Capture the cell that displays the provided text and extract its [x, y] central coordinate. 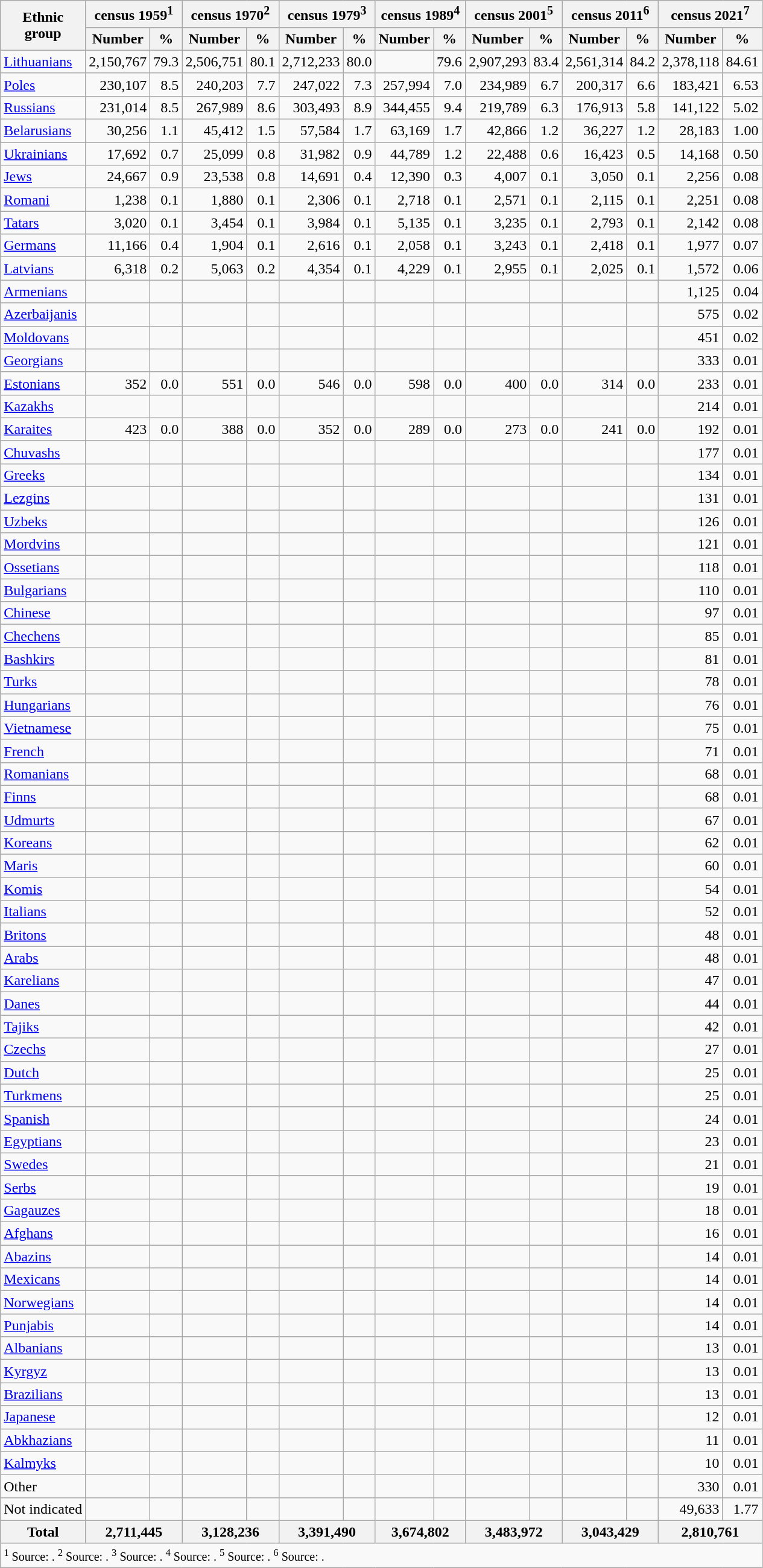
1,238 [118, 200]
19 [691, 1187]
2,571 [498, 200]
79.6 [450, 62]
Japanese [43, 1417]
60 [691, 866]
230,107 [118, 84]
84.61 [742, 62]
134 [691, 475]
Not indicated [43, 1509]
344,455 [404, 107]
Finns [43, 797]
118 [691, 567]
census 20015 [514, 14]
Ethnicgroup [43, 25]
3,050 [595, 177]
2,907,293 [498, 62]
Afghans [43, 1234]
Lithuanians [43, 62]
11,166 [118, 246]
Britons [43, 935]
Georgians [43, 360]
192 [691, 429]
Czechs [43, 1050]
9.4 [450, 107]
Other [43, 1486]
423 [118, 429]
14,691 [311, 177]
Danes [43, 1004]
3,674,802 [420, 1532]
census 20217 [711, 14]
27 [691, 1050]
Turks [43, 682]
1,904 [215, 246]
44 [691, 1004]
6,318 [118, 269]
17,692 [118, 154]
400 [498, 383]
12,390 [404, 177]
0.50 [742, 154]
Bashkirs [43, 659]
0.06 [742, 269]
97 [691, 613]
2,150,767 [118, 62]
Latvians [43, 269]
Lezgins [43, 499]
49,633 [691, 1509]
551 [215, 383]
Russians [43, 107]
67 [691, 820]
234,989 [498, 84]
575 [691, 314]
Tatars [43, 223]
22,488 [498, 154]
75 [691, 728]
Total [43, 1532]
62 [691, 843]
1,977 [691, 246]
241 [595, 429]
83.4 [546, 62]
176,913 [595, 107]
Gagauzes [43, 1210]
388 [215, 429]
84.2 [643, 62]
1,125 [691, 292]
121 [691, 544]
Chuvashs [43, 452]
Brazilians [43, 1394]
2,142 [691, 223]
Spanish [43, 1118]
126 [691, 521]
2,718 [404, 200]
76 [691, 705]
2,711,445 [134, 1532]
12 [691, 1417]
2,810,761 [711, 1532]
Hungarians [43, 705]
247,022 [311, 84]
3,391,490 [327, 1532]
Estonians [43, 383]
0.04 [742, 292]
Azerbaijanis [43, 314]
4,354 [311, 269]
7.3 [359, 84]
census 19591 [134, 14]
231,014 [118, 107]
80.1 [263, 62]
0.3 [450, 177]
44,789 [404, 154]
267,989 [215, 107]
18 [691, 1210]
7.7 [263, 84]
6.53 [742, 84]
219,789 [498, 107]
233 [691, 383]
Greeks [43, 475]
8.6 [263, 107]
Moldovans [43, 337]
28,183 [691, 131]
Swedes [43, 1164]
Ossetians [43, 567]
141,122 [691, 107]
Egyptians [43, 1141]
Karaites [43, 429]
census 19894 [420, 14]
Germans [43, 246]
16,423 [595, 154]
2,378,118 [691, 62]
16 [691, 1234]
census 20116 [610, 14]
Mordvins [43, 544]
36,227 [595, 131]
2,418 [595, 246]
1,880 [215, 200]
85 [691, 636]
Bulgarians [43, 590]
24 [691, 1118]
2,506,751 [215, 62]
0.07 [742, 246]
Abazins [43, 1257]
273 [498, 429]
5.02 [742, 107]
5.8 [643, 107]
52 [691, 912]
24,667 [118, 177]
200,317 [595, 84]
Maris [43, 866]
330 [691, 1486]
4,229 [404, 269]
183,421 [691, 84]
2,306 [311, 200]
Ukrainians [43, 154]
Poles [43, 84]
Chinese [43, 613]
257,994 [404, 84]
Albanians [43, 1348]
French [43, 751]
census 19702 [230, 14]
1.77 [742, 1509]
177 [691, 452]
Arabs [43, 958]
1,572 [691, 269]
31,982 [311, 154]
42 [691, 1027]
110 [691, 590]
7.0 [450, 84]
Mexicans [43, 1280]
1 Source: . 2 Source: . 3 Source: . 4 Source: . 5 Source: . 6 Source: . [381, 1555]
3,984 [311, 223]
Udmurts [43, 820]
1.5 [263, 131]
0.5 [643, 154]
6.3 [546, 107]
Chechens [43, 636]
Turkmens [43, 1095]
78 [691, 682]
Romani [43, 200]
81 [691, 659]
Italians [43, 912]
Armenians [43, 292]
214 [691, 406]
451 [691, 337]
11 [691, 1440]
23,538 [215, 177]
23 [691, 1141]
Koreans [43, 843]
Romanians [43, 774]
131 [691, 499]
8.9 [359, 107]
2,955 [498, 269]
2,561,314 [595, 62]
0.7 [166, 154]
546 [311, 383]
333 [691, 360]
Punjabis [43, 1325]
3,483,972 [514, 1532]
3,454 [215, 223]
10 [691, 1463]
45,412 [215, 131]
2,251 [691, 200]
314 [595, 383]
0.6 [546, 154]
21 [691, 1164]
80.0 [359, 62]
3,128,236 [230, 1532]
Vietnamese [43, 728]
2,712,233 [311, 62]
Komis [43, 889]
2,025 [595, 269]
Kalmyks [43, 1463]
63,169 [404, 131]
42,866 [498, 131]
census 19793 [327, 14]
5,063 [215, 269]
2,115 [595, 200]
3,043,429 [610, 1532]
57,584 [311, 131]
598 [404, 383]
1.1 [166, 131]
79.3 [166, 62]
2,616 [311, 246]
2,256 [691, 177]
Uzbeks [43, 521]
Jews [43, 177]
25,099 [215, 154]
Norwegians [43, 1302]
Serbs [43, 1187]
303,493 [311, 107]
6.7 [546, 84]
Kazakhs [43, 406]
2,793 [595, 223]
47 [691, 981]
240,203 [215, 84]
Abkhazians [43, 1440]
Karelians [43, 981]
3,235 [498, 223]
Tajiks [43, 1027]
5,135 [404, 223]
1.00 [742, 131]
54 [691, 889]
71 [691, 751]
4,007 [498, 177]
3,243 [498, 246]
Belarusians [43, 131]
Dutch [43, 1072]
289 [404, 429]
Kyrgyz [43, 1371]
2,058 [404, 246]
14,168 [691, 154]
3,020 [118, 223]
6.6 [643, 84]
30,256 [118, 131]
